Provide the [X, Y] coordinate of the cell's center where the given text is located.  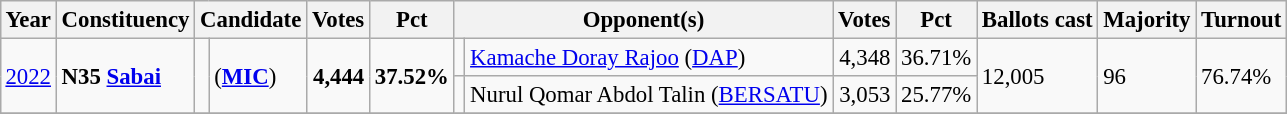
N35 Sabai [125, 76]
(MIC) [258, 76]
4,348 [864, 57]
Majority [1147, 20]
2022 [28, 76]
4,444 [338, 76]
12,005 [1038, 76]
3,053 [864, 95]
25.77% [936, 95]
37.52% [412, 76]
Candidate [251, 20]
Year [28, 20]
76.74% [1242, 76]
Kamache Doray Rajoo (DAP) [649, 57]
Nurul Qomar Abdol Talin (BERSATU) [649, 95]
Constituency [125, 20]
36.71% [936, 57]
96 [1147, 76]
Ballots cast [1038, 20]
Turnout [1242, 20]
Opponent(s) [644, 20]
